Provide the [X, Y] coordinate of the cell's center where the given text is located.  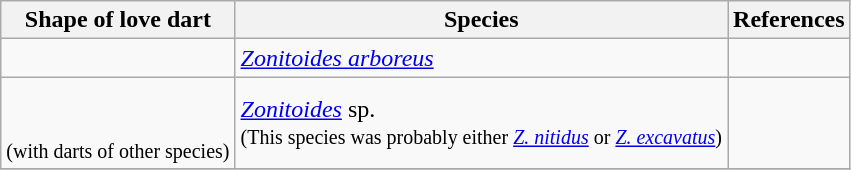
(with darts of other species) [118, 123]
References [790, 20]
Zonitoides sp.(This species was probably either Z. nitidus or Z. excavatus) [482, 123]
Zonitoides arboreus [482, 58]
Shape of love dart [118, 20]
Species [482, 20]
